Return [x, y] of the center of cell containing provided text 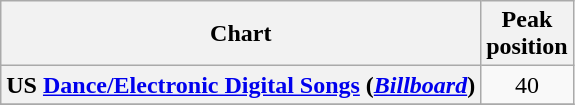
US Dance/Electronic Digital Songs (Billboard) [241, 85]
40 [527, 85]
Chart [241, 34]
Peakposition [527, 34]
